Identify which cell holds the provided text, then report its (X, Y) central coordinate. 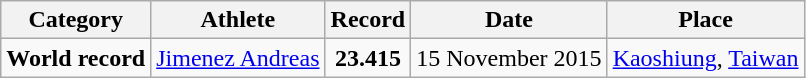
Category (76, 20)
Date (509, 20)
Record (368, 20)
Place (706, 20)
Athlete (238, 20)
23.415 (368, 58)
Jimenez Andreas (238, 58)
World record (76, 58)
15 November 2015 (509, 58)
Kaoshiung, Taiwan (706, 58)
